From the cell containing the given text, extract its center point as [x, y] coordinate. 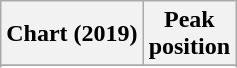
Chart (2019) [72, 34]
Peakposition [189, 34]
